Provide the [X, Y] coordinate of the cell's center where the given text is located.  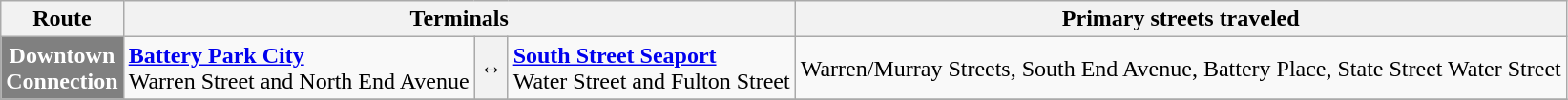
Warren/Murray Streets, South End Avenue, Battery Place, State Street Water Street [1181, 69]
Primary streets traveled [1181, 19]
Terminals [459, 19]
Battery Park CityWarren Street and North End Avenue [299, 69]
South Street SeaportWater Street and Fulton Street [651, 69]
↔ [491, 69]
DowntownConnection [62, 69]
Route [62, 19]
